Return (X, Y) of the center of cell containing provided text 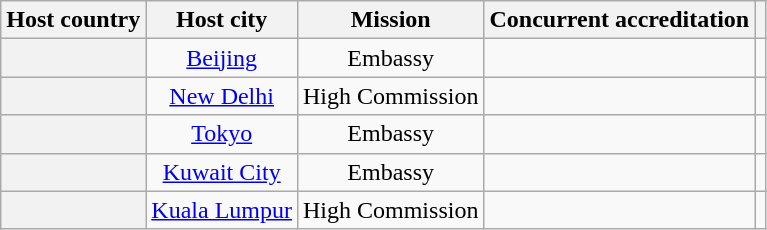
Beijing (222, 58)
Host city (222, 20)
Concurrent accreditation (620, 20)
New Delhi (222, 96)
Tokyo (222, 134)
Kuala Lumpur (222, 210)
Mission (390, 20)
Kuwait City (222, 172)
Host country (74, 20)
